Scan for the cell matching the given text and deliver its (x, y) coordinate at center. 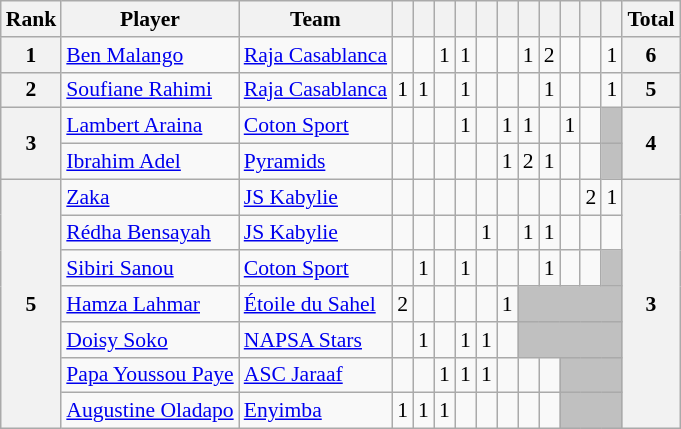
Lambert Araina (150, 126)
Soufiane Rahimi (150, 90)
Rédha Bensayah (150, 233)
Zaka (150, 197)
Hamza Lahmar (150, 304)
Augustine Oladapo (150, 411)
Player (150, 19)
Rank (32, 19)
ASC Jaraaf (316, 375)
Doisy Soko (150, 340)
Ben Malango (150, 55)
Papa Youssou Paye (150, 375)
Total (650, 19)
Ibrahim Adel (150, 162)
Étoile du Sahel (316, 304)
NAPSA Stars (316, 340)
Team (316, 19)
Enyimba (316, 411)
Pyramids (316, 162)
6 (650, 55)
Sibiri Sanou (150, 269)
4 (650, 144)
